Return the (X, Y) coordinate for the center point of the cell that contains the specified text.  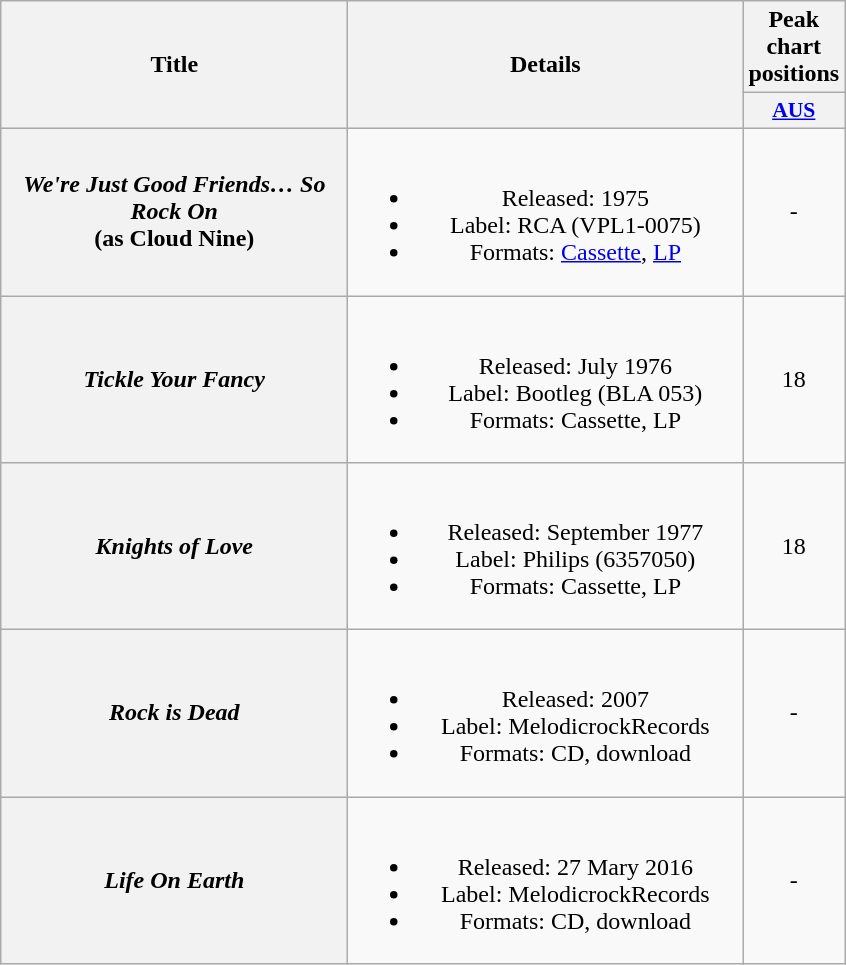
Details (546, 65)
Released: 1975Label: RCA (VPL1-0075)Formats: Cassette, LP (546, 212)
Knights of Love (174, 546)
Released: July 1976Label: Bootleg (BLA 053)Formats: Cassette, LP (546, 380)
Title (174, 65)
AUS (794, 111)
Rock is Dead (174, 714)
Released: September 1977Label: Philips (6357050)Formats: Cassette, LP (546, 546)
Released: 27 Mary 2016Label: MelodicrockRecordsFormats: CD, download (546, 880)
We're Just Good Friends… So Rock On (as Cloud Nine) (174, 212)
Released: 2007Label: MelodicrockRecordsFormats: CD, download (546, 714)
Tickle Your Fancy (174, 380)
Life On Earth (174, 880)
Peak chart positions (794, 47)
